Determine the [x, y] coordinate at the center of the cell enclosing the given text.  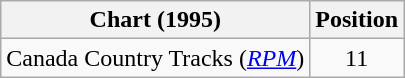
Chart (1995) [156, 20]
11 [357, 58]
Position [357, 20]
Canada Country Tracks (RPM) [156, 58]
